Detect which cell encompasses the target text, then output its [x, y] center coordinate. 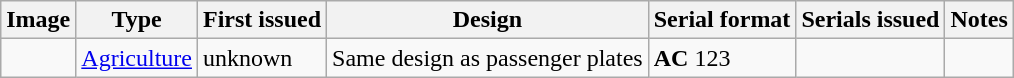
Image [38, 20]
unknown [262, 58]
Notes [979, 20]
Agriculture [137, 58]
First issued [262, 20]
Design [488, 20]
Serial format [722, 20]
AC 123 [722, 58]
Type [137, 20]
Serials issued [870, 20]
Same design as passenger plates [488, 58]
